For the text-containing cell, return its midpoint in (x, y) coordinate format. 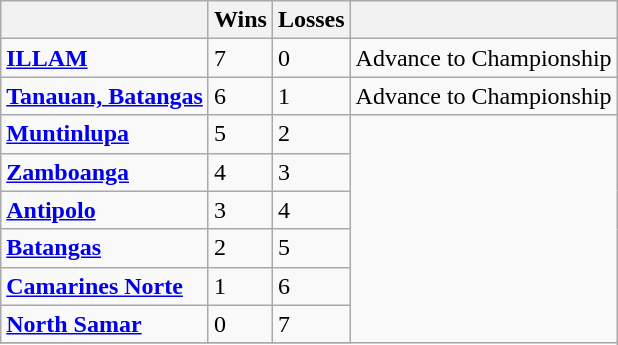
Wins (240, 20)
Tanauan, Batangas (105, 96)
Zamboanga (105, 172)
North Samar (105, 324)
Batangas (105, 248)
Losses (311, 20)
Camarines Norte (105, 286)
Antipolo (105, 210)
Muntinlupa (105, 134)
ILLAM (105, 58)
